Determine the [x, y] coordinate at the center of the cell enclosing the given text.  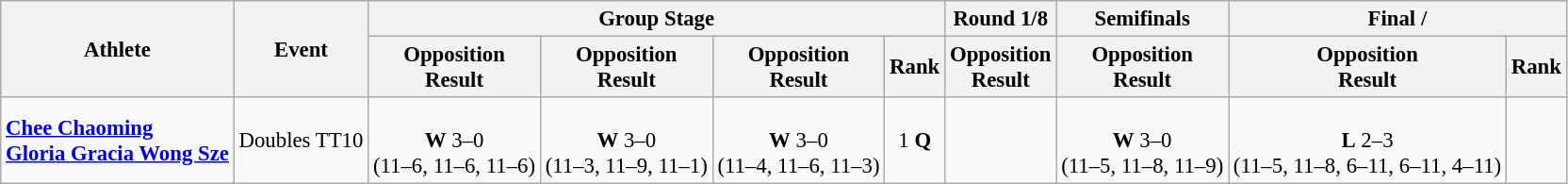
Doubles TT10 [301, 141]
Group Stage [657, 19]
Chee ChaomingGloria Gracia Wong Sze [117, 141]
W 3–0(11–3, 11–9, 11–1) [626, 141]
W 3–0(11–6, 11–6, 11–6) [454, 141]
1 Q [915, 141]
Event [301, 49]
W 3–0(11–5, 11–8, 11–9) [1142, 141]
Round 1/8 [1001, 19]
Final / [1398, 19]
W 3–0(11–4, 11–6, 11–3) [799, 141]
L 2–3(11–5, 11–8, 6–11, 6–11, 4–11) [1368, 141]
Athlete [117, 49]
Semifinals [1142, 19]
